From the cell containing the given text, extract its center point as [X, Y] coordinate. 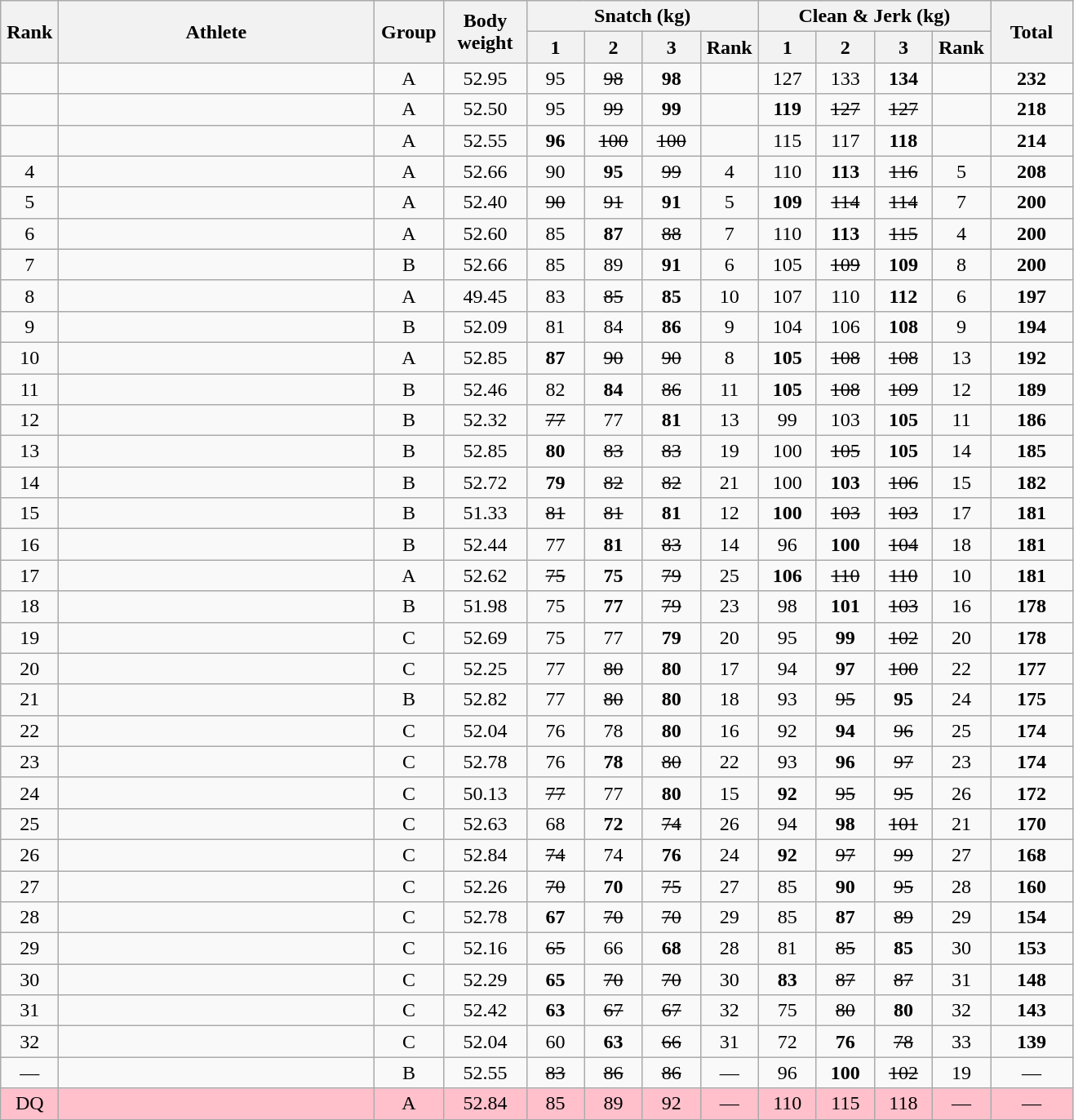
Clean & Jerk (kg) [874, 16]
52.16 [485, 949]
168 [1032, 855]
175 [1032, 700]
Athlete [216, 32]
33 [961, 1042]
170 [1032, 824]
116 [903, 171]
52.63 [485, 824]
143 [1032, 1011]
52.72 [485, 482]
Total [1032, 32]
DQ [29, 1104]
52.25 [485, 669]
153 [1032, 949]
52.46 [485, 389]
88 [671, 233]
139 [1032, 1042]
133 [845, 78]
60 [555, 1042]
Body weight [485, 32]
52.32 [485, 420]
154 [1032, 918]
52.09 [485, 327]
Snatch (kg) [642, 16]
52.69 [485, 638]
189 [1032, 389]
52.44 [485, 544]
232 [1032, 78]
52.60 [485, 233]
117 [845, 140]
194 [1032, 327]
52.62 [485, 576]
186 [1032, 420]
148 [1032, 980]
52.82 [485, 700]
134 [903, 78]
107 [787, 296]
197 [1032, 296]
214 [1032, 140]
51.33 [485, 513]
49.45 [485, 296]
119 [787, 109]
52.29 [485, 980]
52.95 [485, 78]
172 [1032, 793]
52.26 [485, 886]
160 [1032, 886]
177 [1032, 669]
Group [409, 32]
52.50 [485, 109]
112 [903, 296]
208 [1032, 171]
185 [1032, 451]
218 [1032, 109]
50.13 [485, 793]
52.42 [485, 1011]
192 [1032, 358]
182 [1032, 482]
51.98 [485, 607]
52.40 [485, 202]
